Provide the [X, Y] coordinate of the cell's center where the given text is located.  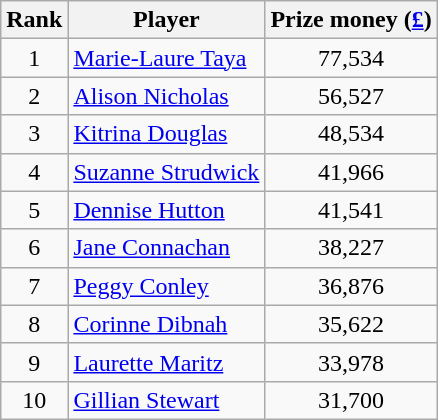
8 [34, 324]
7 [34, 286]
Corinne Dibnah [166, 324]
41,541 [351, 210]
48,534 [351, 134]
77,534 [351, 58]
Laurette Maritz [166, 362]
1 [34, 58]
9 [34, 362]
6 [34, 248]
56,527 [351, 96]
Marie-Laure Taya [166, 58]
Kitrina Douglas [166, 134]
41,966 [351, 172]
10 [34, 400]
5 [34, 210]
2 [34, 96]
31,700 [351, 400]
Rank [34, 20]
33,978 [351, 362]
Prize money (£) [351, 20]
Alison Nicholas [166, 96]
38,227 [351, 248]
Gillian Stewart [166, 400]
35,622 [351, 324]
4 [34, 172]
Suzanne Strudwick [166, 172]
3 [34, 134]
36,876 [351, 286]
Player [166, 20]
Jane Connachan [166, 248]
Dennise Hutton [166, 210]
Peggy Conley [166, 286]
